Search for the cell housing the specified text and yield its [x, y] center coordinate. 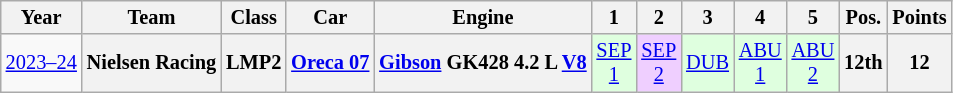
ABU2 [814, 63]
4 [760, 17]
12th [863, 63]
Points [919, 17]
12 [919, 63]
Engine [482, 17]
Pos. [863, 17]
1 [614, 17]
Car [330, 17]
Class [254, 17]
2 [658, 17]
2023–24 [42, 63]
5 [814, 17]
DUB [708, 63]
Team [152, 17]
Oreca 07 [330, 63]
Gibson GK428 4.2 L V8 [482, 63]
SEP2 [658, 63]
ABU1 [760, 63]
SEP1 [614, 63]
Nielsen Racing [152, 63]
Year [42, 17]
3 [708, 17]
LMP2 [254, 63]
